Return the (X, Y) coordinate for the center point of the cell that contains the specified text.  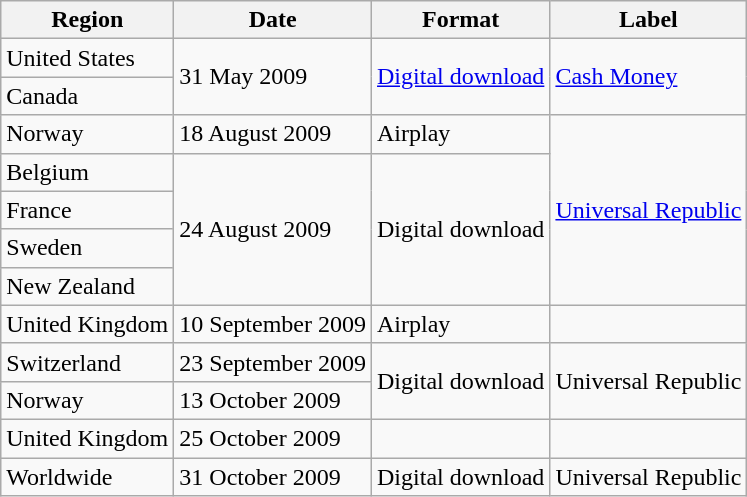
Switzerland (88, 362)
13 October 2009 (273, 400)
Sweden (88, 248)
10 September 2009 (273, 324)
25 October 2009 (273, 438)
24 August 2009 (273, 229)
Region (88, 20)
Cash Money (648, 77)
31 October 2009 (273, 477)
Format (461, 20)
31 May 2009 (273, 77)
Belgium (88, 172)
United States (88, 58)
France (88, 210)
23 September 2009 (273, 362)
Worldwide (88, 477)
Label (648, 20)
Canada (88, 96)
18 August 2009 (273, 134)
New Zealand (88, 286)
Date (273, 20)
